Provide the (x, y) coordinate of the cell's center where the given text is located.  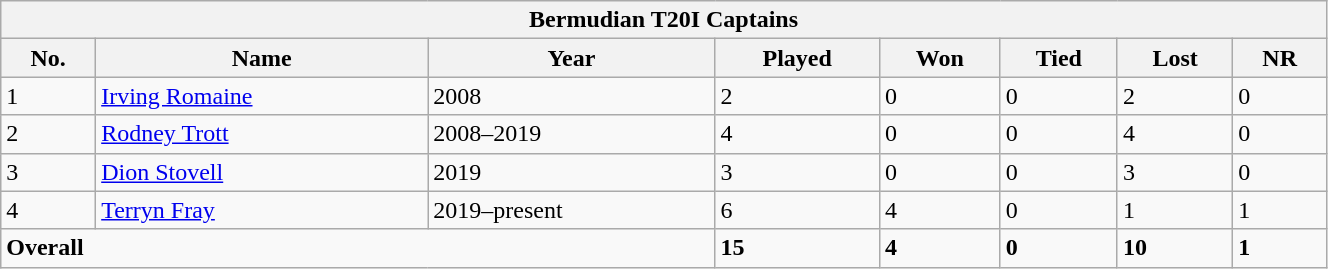
6 (797, 210)
2019–present (572, 210)
No. (48, 58)
Rodney Trott (262, 134)
NR (1280, 58)
Dion Stovell (262, 172)
10 (1174, 248)
2008–2019 (572, 134)
Played (797, 58)
2019 (572, 172)
2008 (572, 96)
Bermudian T20I Captains (664, 20)
15 (797, 248)
Terryn Fray (262, 210)
Year (572, 58)
Name (262, 58)
Overall (358, 248)
Tied (1058, 58)
Lost (1174, 58)
Irving Romaine (262, 96)
Won (940, 58)
